Return the (x, y) coordinate for the center point of the cell that contains the specified text.  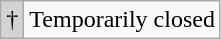
† (12, 20)
Temporarily closed (122, 20)
